For the text-containing cell, return its midpoint in (X, Y) coordinate format. 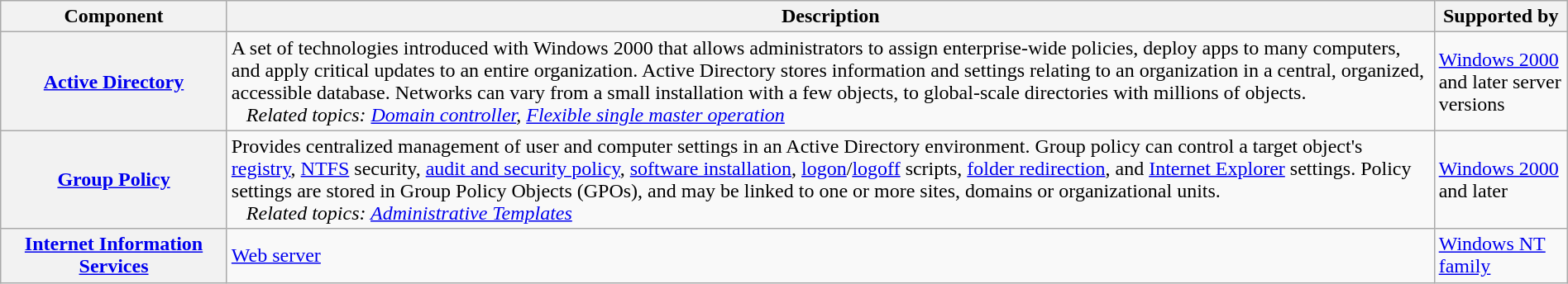
Web server (830, 256)
Internet Information Services (114, 256)
Windows 2000 and later server versions (1500, 81)
Group Policy (114, 180)
Description (830, 17)
Component (114, 17)
Active Directory (114, 81)
Windows NT family (1500, 256)
Supported by (1500, 17)
Windows 2000 and later (1500, 180)
